Search for the cell housing the specified text and yield its (X, Y) center coordinate. 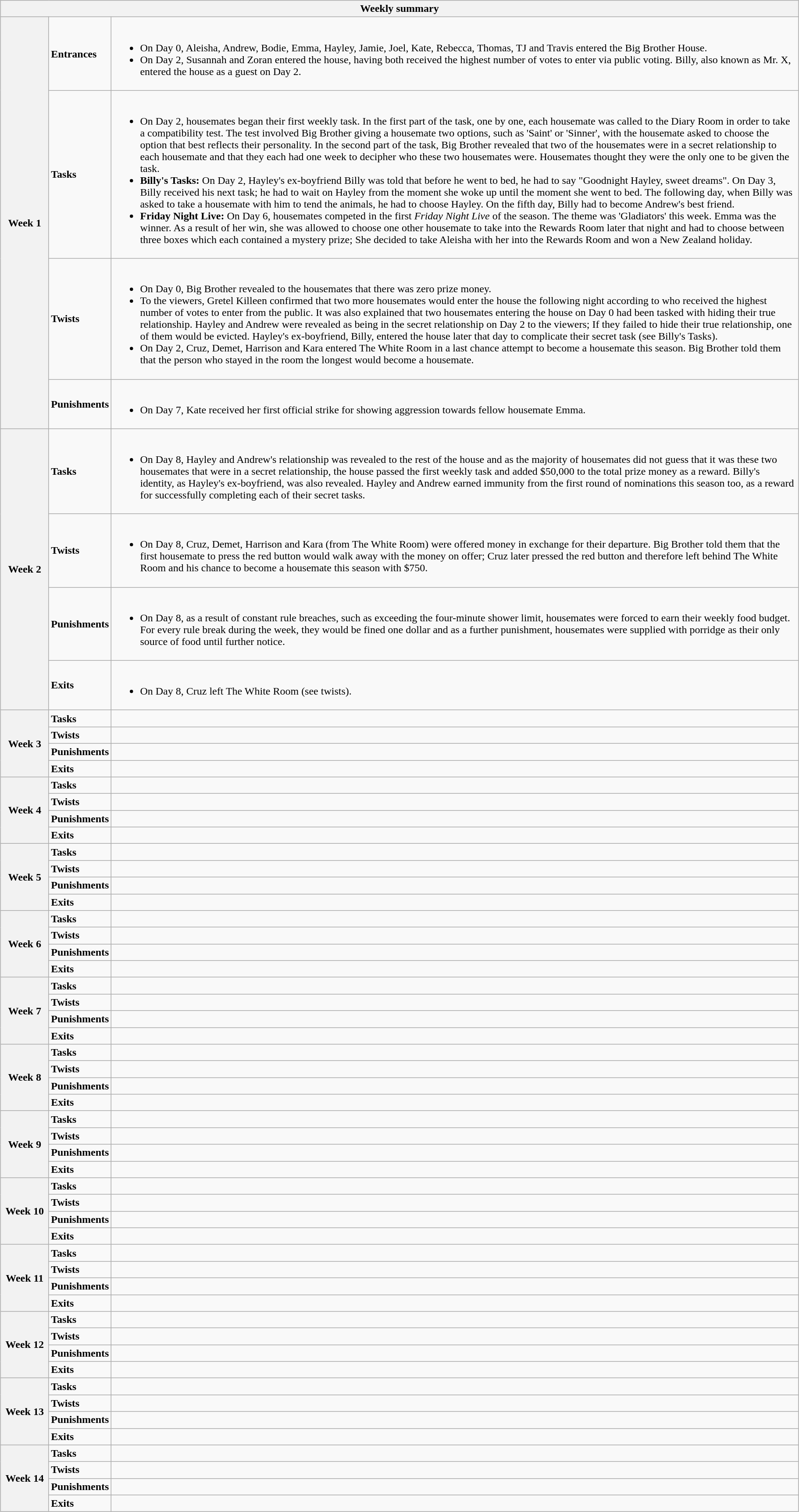
Weekly summary (400, 9)
Week 3 (25, 743)
Week 1 (25, 223)
On Day 8, Cruz left The White Room (see twists). (455, 685)
Week 12 (25, 1345)
Week 4 (25, 810)
Week 6 (25, 944)
Week 9 (25, 1144)
Week 11 (25, 1278)
Week 7 (25, 1010)
Week 5 (25, 877)
Entrances (80, 54)
Week 13 (25, 1412)
Week 2 (25, 570)
Week 14 (25, 1478)
Week 10 (25, 1211)
On Day 7, Kate received her first official strike for showing aggression towards fellow housemate Emma. (455, 404)
Week 8 (25, 1078)
